For the text-containing cell, return its midpoint in [X, Y] coordinate format. 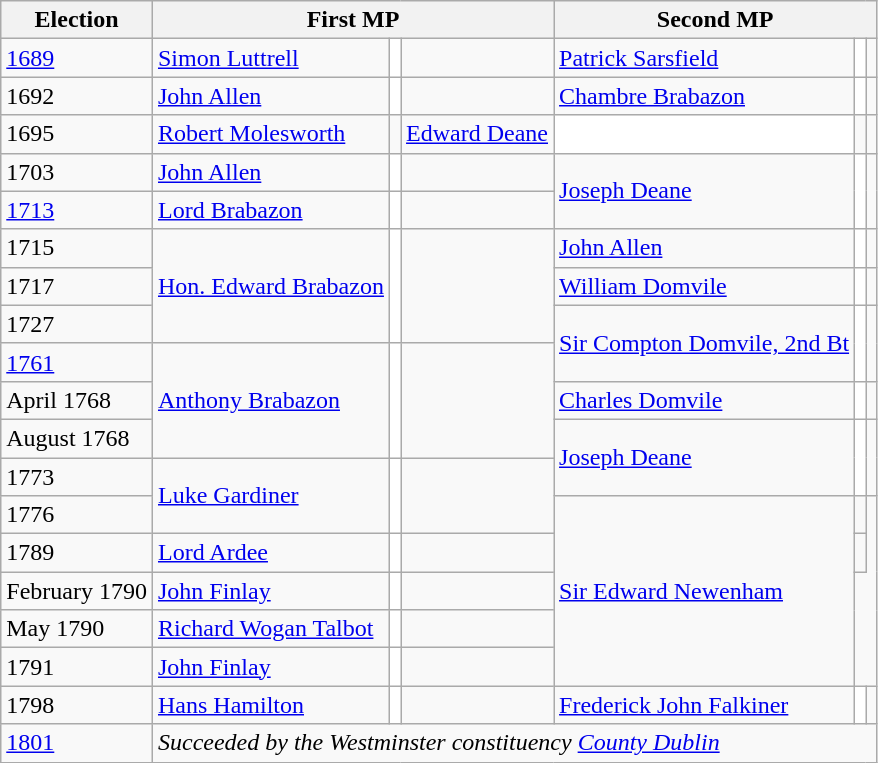
1791 [77, 667]
1703 [77, 172]
Election [77, 20]
Hans Hamilton [270, 705]
Richard Wogan Talbot [270, 629]
Second MP [716, 20]
1801 [77, 743]
August 1768 [77, 438]
1692 [77, 96]
1761 [77, 362]
Succeeded by the Westminster constituency County Dublin [514, 743]
February 1790 [77, 591]
Charles Domvile [704, 400]
Sir Edward Newenham [704, 591]
April 1768 [77, 400]
Hon. Edward Brabazon [270, 286]
1689 [77, 58]
1727 [77, 324]
1695 [77, 134]
1798 [77, 705]
William Domvile [704, 286]
1789 [77, 553]
1713 [77, 210]
Lord Brabazon [270, 210]
1715 [77, 248]
Simon Luttrell [270, 58]
1717 [77, 286]
Sir Compton Domvile, 2nd Bt [704, 343]
First MP [352, 20]
Luke Gardiner [270, 496]
Robert Molesworth [270, 134]
Frederick John Falkiner [704, 705]
May 1790 [77, 629]
1776 [77, 515]
Patrick Sarsfield [704, 58]
Anthony Brabazon [270, 400]
Lord Ardee [270, 553]
Chambre Brabazon [704, 96]
1773 [77, 477]
Edward Deane [478, 134]
